Search for the cell housing the specified text and yield its (X, Y) center coordinate. 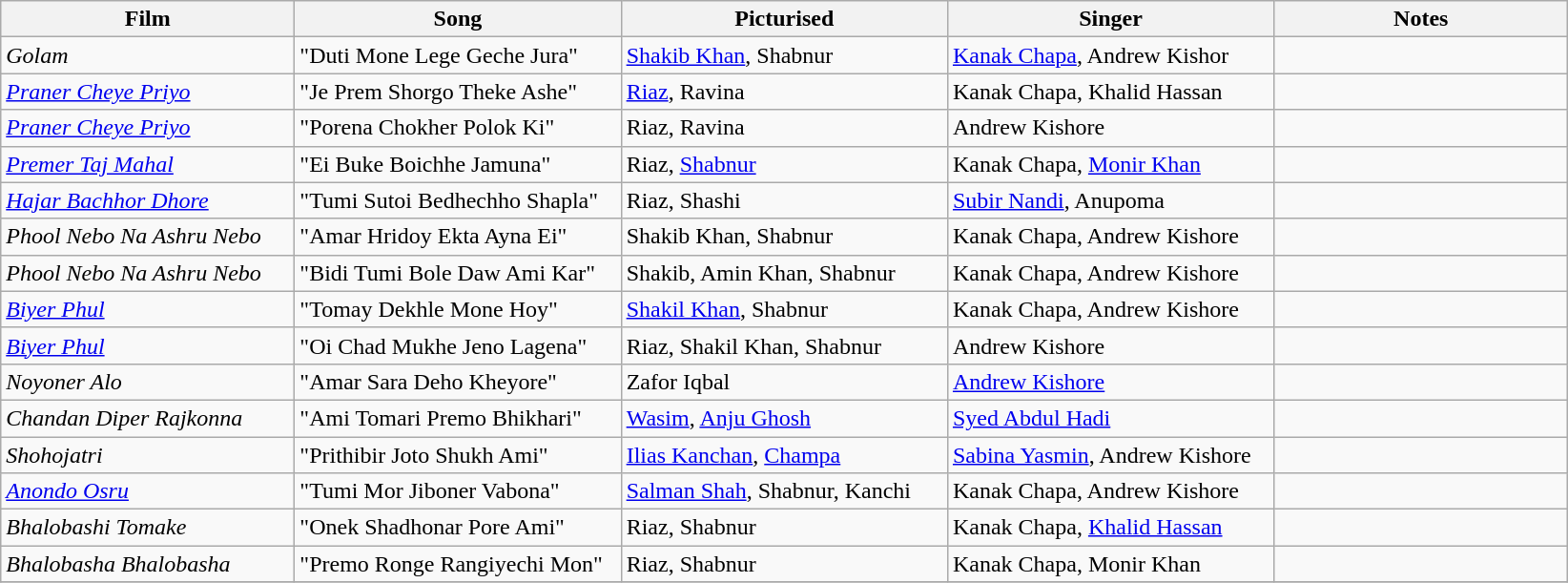
"Duti Mone Lege Geche Jura" (458, 55)
Film (148, 19)
Singer (1110, 19)
Salman Shah, Shabnur, Kanchi (784, 491)
Wasim, Anju Ghosh (784, 418)
Chandan Diper Rajkonna (148, 418)
Shakil Khan, Shabnur (784, 309)
"Tumi Sutoi Bedhechho Shapla" (458, 200)
"Onek Shadhonar Pore Ami" (458, 528)
Subir Nandi, Anupoma (1110, 200)
Golam (148, 55)
Bhalobasha Bhalobasha (148, 564)
"Amar Sara Deho Kheyore" (458, 382)
Anondo Osru (148, 491)
Ilias Kanchan, Champa (784, 455)
Shohojatri (148, 455)
"Oi Chad Mukhe Jeno Lagena" (458, 345)
Riaz, Shakil Khan, Shabnur (784, 345)
"Je Prem Shorgo Theke Ashe" (458, 92)
Syed Abdul Hadi (1110, 418)
Zafor Iqbal (784, 382)
"Amar Hridoy Ekta Ayna Ei" (458, 237)
"Ei Buke Boichhe Jamuna" (458, 164)
Song (458, 19)
"Prithibir Joto Shukh Ami" (458, 455)
"Premo Ronge Rangiyechi Mon" (458, 564)
Riaz, Shashi (784, 200)
"Tumi Mor Jiboner Vabona" (458, 491)
Sabina Yasmin, Andrew Kishore (1110, 455)
Picturised (784, 19)
"Ami Tomari Premo Bhikhari" (458, 418)
"Tomay Dekhle Mone Hoy" (458, 309)
Hajar Bachhor Dhore (148, 200)
Kanak Chapa, Andrew Kishor (1110, 55)
Notes (1421, 19)
Bhalobashi Tomake (148, 528)
"Porena Chokher Polok Ki" (458, 128)
"Bidi Tumi Bole Daw Ami Kar" (458, 273)
Noyoner Alo (148, 382)
Premer Taj Mahal (148, 164)
Shakib, Amin Khan, Shabnur (784, 273)
